Search for the cell housing the specified text and yield its (X, Y) center coordinate. 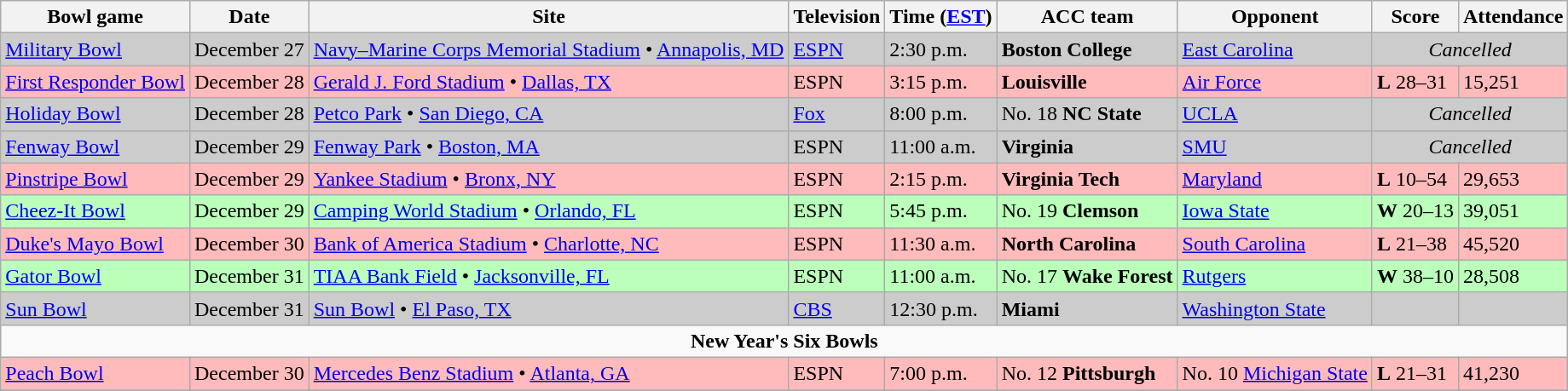
Opponent (1275, 17)
No. 12 Pittsburgh (1087, 373)
Holiday Bowl (95, 114)
TIAA Bank Field • Jacksonville, FL (549, 276)
L 21–38 (1415, 244)
No. 19 Clemson (1087, 211)
12:30 p.m. (941, 308)
L 28–31 (1415, 82)
Yankee Stadium • Bronx, NY (549, 179)
No. 17 Wake Forest (1087, 276)
Television (837, 17)
29,653 (1513, 179)
Fenway Park • Boston, MA (549, 147)
Washington State (1275, 308)
Boston College (1087, 49)
Camping World Stadium • Orlando, FL (549, 211)
Louisville (1087, 82)
North Carolina (1087, 244)
East Carolina (1275, 49)
No. 18 NC State (1087, 114)
W 38–10 (1415, 276)
15,251 (1513, 82)
11:30 a.m. (941, 244)
Mercedes Benz Stadium • Atlanta, GA (549, 373)
UCLA (1275, 114)
Fenway Bowl (95, 147)
L 10–54 (1415, 179)
Sun Bowl (95, 308)
8:00 p.m. (941, 114)
28,508 (1513, 276)
Miami (1087, 308)
Bowl game (95, 17)
Fox (837, 114)
Pinstripe Bowl (95, 179)
Peach Bowl (95, 373)
Sun Bowl • El Paso, TX (549, 308)
First Responder Bowl (95, 82)
Navy–Marine Corps Memorial Stadium • Annapolis, MD (549, 49)
Maryland (1275, 179)
Time (EST) (941, 17)
41,230 (1513, 373)
Site (549, 17)
W 20–13 (1415, 211)
Virginia Tech (1087, 179)
Bank of America Stadium • Charlotte, NC (549, 244)
New Year's Six Bowls (784, 341)
Gerald J. Ford Stadium • Dallas, TX (549, 82)
Date (249, 17)
Score (1415, 17)
2:30 p.m. (941, 49)
Duke's Mayo Bowl (95, 244)
Attendance (1513, 17)
Rutgers (1275, 276)
December 27 (249, 49)
ACC team (1087, 17)
L 21–31 (1415, 373)
Cheez-It Bowl (95, 211)
Air Force (1275, 82)
Military Bowl (95, 49)
45,520 (1513, 244)
Virginia (1087, 147)
7:00 p.m. (941, 373)
39,051 (1513, 211)
Iowa State (1275, 211)
No. 10 Michigan State (1275, 373)
CBS (837, 308)
2:15 p.m. (941, 179)
SMU (1275, 147)
5:45 p.m. (941, 211)
Gator Bowl (95, 276)
3:15 p.m. (941, 82)
South Carolina (1275, 244)
Petco Park • San Diego, CA (549, 114)
